For the text-containing cell, return its midpoint in [X, Y] coordinate format. 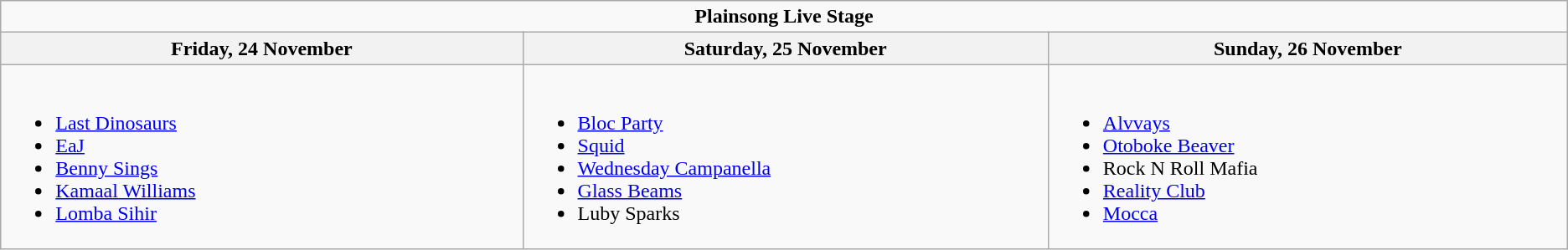
Sunday, 26 November [1308, 48]
AlvvaysOtoboke BeaverRock N Roll MafiaReality ClubMocca [1308, 157]
Saturday, 25 November [786, 48]
Plainsong Live Stage [784, 17]
Bloc PartySquidWednesday CampanellaGlass BeamsLuby Sparks [786, 157]
Last DinosaursEaJBenny SingsKamaal WilliamsLomba Sihir [261, 157]
Friday, 24 November [261, 48]
